For the text-containing cell, return its midpoint in [x, y] coordinate format. 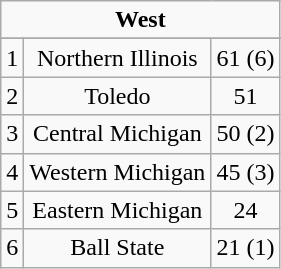
24 [246, 210]
1 [12, 58]
2 [12, 96]
21 (1) [246, 248]
51 [246, 96]
Toledo [118, 96]
3 [12, 134]
50 (2) [246, 134]
Northern Illinois [118, 58]
6 [12, 248]
Western Michigan [118, 172]
Eastern Michigan [118, 210]
5 [12, 210]
West [140, 20]
61 (6) [246, 58]
Central Michigan [118, 134]
Ball State [118, 248]
45 (3) [246, 172]
4 [12, 172]
